Pinpoint the cell where the given text exists, returning its [X, Y] midpoint coordinate. 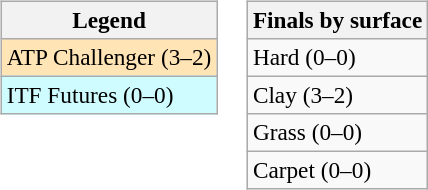
Carpet (0–0) [337, 171]
ITF Futures (0–0) [108, 95]
Grass (0–0) [337, 133]
Legend [108, 20]
Finals by surface [337, 20]
ATP Challenger (3–2) [108, 57]
Hard (0–0) [337, 57]
Clay (3–2) [337, 95]
